For the text-containing cell, return its midpoint in [x, y] coordinate format. 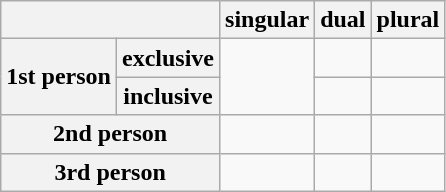
exclusive [168, 58]
2nd person [110, 134]
dual [343, 20]
inclusive [168, 96]
3rd person [110, 172]
plural [408, 20]
1st person [59, 77]
singular [268, 20]
